Find where the given text appears and provide that cell's center as [X, Y] coordinate. 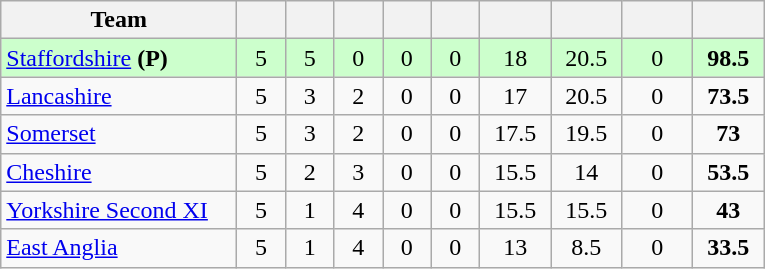
17.5 [516, 134]
43 [728, 210]
19.5 [586, 134]
73 [728, 134]
Somerset [119, 134]
13 [516, 248]
Yorkshire Second XI [119, 210]
Lancashire [119, 96]
33.5 [728, 248]
17 [516, 96]
73.5 [728, 96]
53.5 [728, 172]
Staffordshire (P) [119, 58]
Team [119, 20]
East Anglia [119, 248]
98.5 [728, 58]
18 [516, 58]
8.5 [586, 248]
Cheshire [119, 172]
14 [586, 172]
